Locate the cell with the specified text and output its (x, y) center coordinate. 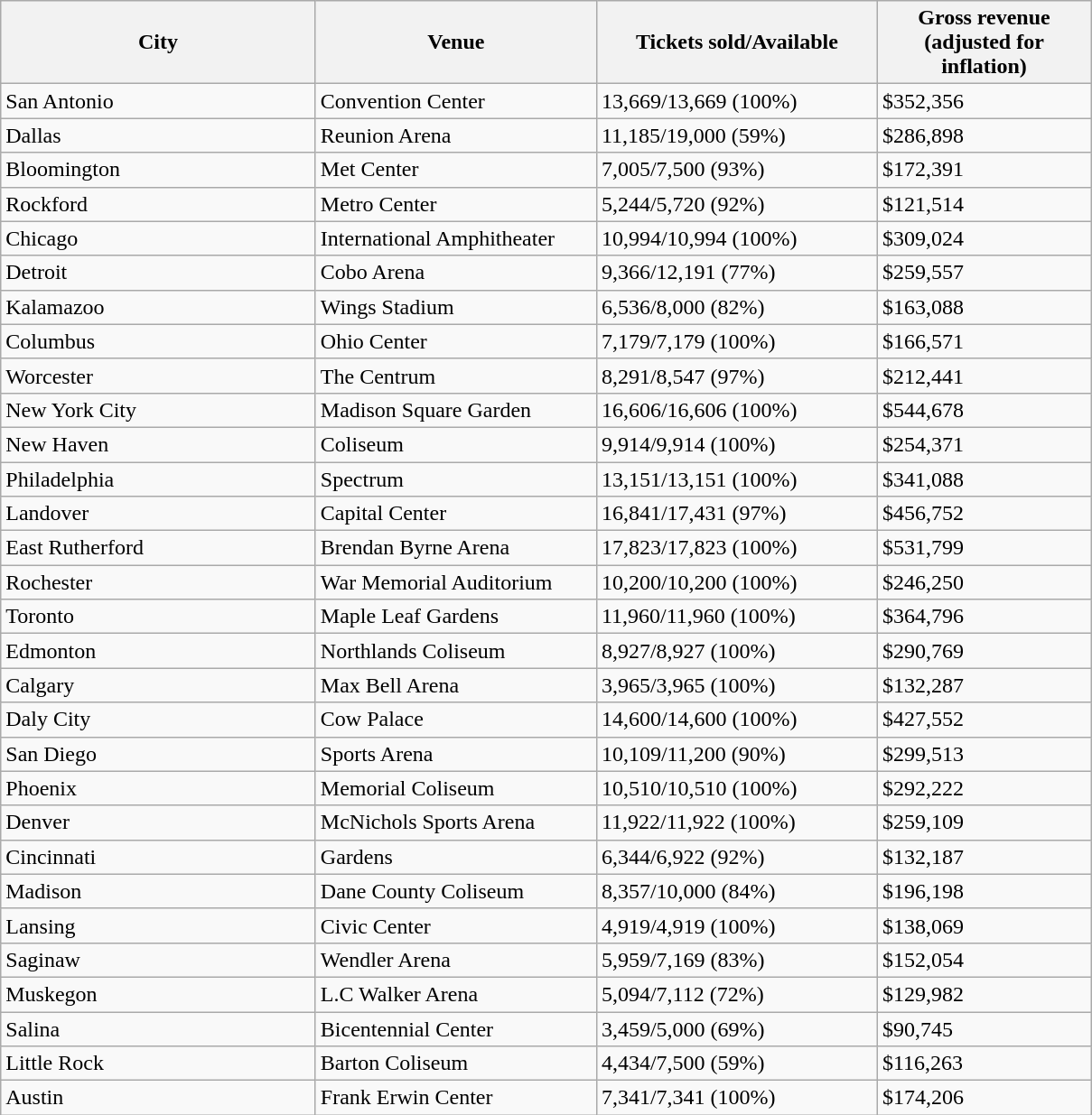
Calgary (159, 685)
11,960/11,960 (100%) (737, 617)
Frank Erwin Center (455, 1098)
East Rutherford (159, 548)
$172,391 (984, 170)
16,606/16,606 (100%) (737, 410)
Muskegon (159, 994)
Bicentennial Center (455, 1028)
Wings Stadium (455, 307)
5,094/7,112 (72%) (737, 994)
$427,552 (984, 720)
Landover (159, 514)
Rochester (159, 582)
Bloomington (159, 170)
9,366/12,191 (77%) (737, 273)
Dane County Coliseum (455, 891)
Madison (159, 891)
$246,250 (984, 582)
Chicago (159, 238)
Met Center (455, 170)
17,823/17,823 (100%) (737, 548)
$166,571 (984, 341)
$116,263 (984, 1064)
5,959/7,169 (83%) (737, 960)
Salina (159, 1028)
$163,088 (984, 307)
Convention Center (455, 101)
Cobo Arena (455, 273)
13,669/13,669 (100%) (737, 101)
Cow Palace (455, 720)
Detroit (159, 273)
$290,769 (984, 651)
Cincinnati (159, 857)
7,341/7,341 (100%) (737, 1098)
San Antonio (159, 101)
8,291/8,547 (97%) (737, 376)
$292,222 (984, 788)
$132,187 (984, 857)
$174,206 (984, 1098)
$259,557 (984, 273)
10,109/11,200 (90%) (737, 754)
Wendler Arena (455, 960)
Reunion Arena (455, 135)
Madison Square Garden (455, 410)
$259,109 (984, 822)
$352,356 (984, 101)
Columbus (159, 341)
$341,088 (984, 479)
$212,441 (984, 376)
City (159, 42)
$138,069 (984, 925)
Austin (159, 1098)
$364,796 (984, 617)
3,965/3,965 (100%) (737, 685)
Coliseum (455, 444)
Toronto (159, 617)
Spectrum (455, 479)
$299,513 (984, 754)
Venue (455, 42)
10,510/10,510 (100%) (737, 788)
McNichols Sports Arena (455, 822)
10,200/10,200 (100%) (737, 582)
War Memorial Auditorium (455, 582)
Sports Arena (455, 754)
Capital Center (455, 514)
$132,287 (984, 685)
$254,371 (984, 444)
$121,514 (984, 204)
Dallas (159, 135)
$309,024 (984, 238)
Memorial Coliseum (455, 788)
6,536/8,000 (82%) (737, 307)
Saginaw (159, 960)
Metro Center (455, 204)
4,434/7,500 (59%) (737, 1064)
New Haven (159, 444)
$456,752 (984, 514)
Little Rock (159, 1064)
Northlands Coliseum (455, 651)
Philadelphia (159, 479)
Daly City (159, 720)
3,459/5,000 (69%) (737, 1028)
7,005/7,500 (93%) (737, 170)
International Amphitheater (455, 238)
11,185/19,000 (59%) (737, 135)
Kalamazoo (159, 307)
14,600/14,600 (100%) (737, 720)
San Diego (159, 754)
6,344/6,922 (92%) (737, 857)
Brendan Byrne Arena (455, 548)
Tickets sold/Available (737, 42)
Worcester (159, 376)
Gross revenue (adjusted for inflation) (984, 42)
$90,745 (984, 1028)
8,927/8,927 (100%) (737, 651)
Rockford (159, 204)
11,922/11,922 (100%) (737, 822)
4,919/4,919 (100%) (737, 925)
8,357/10,000 (84%) (737, 891)
Ohio Center (455, 341)
9,914/9,914 (100%) (737, 444)
10,994/10,994 (100%) (737, 238)
Edmonton (159, 651)
Barton Coliseum (455, 1064)
New York City (159, 410)
$152,054 (984, 960)
Civic Center (455, 925)
L.C Walker Arena (455, 994)
The Centrum (455, 376)
$196,198 (984, 891)
Denver (159, 822)
$129,982 (984, 994)
5,244/5,720 (92%) (737, 204)
13,151/13,151 (100%) (737, 479)
Phoenix (159, 788)
Maple Leaf Gardens (455, 617)
Lansing (159, 925)
$544,678 (984, 410)
Gardens (455, 857)
$531,799 (984, 548)
16,841/17,431 (97%) (737, 514)
Max Bell Arena (455, 685)
$286,898 (984, 135)
7,179/7,179 (100%) (737, 341)
